For the text-containing cell, return its midpoint in [x, y] coordinate format. 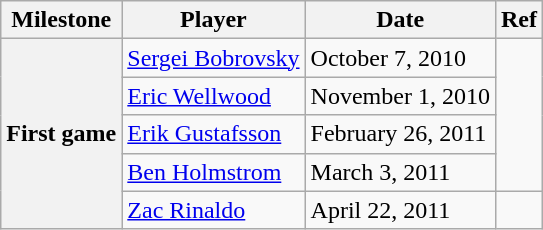
Sergei Bobrovsky [214, 58]
Zac Rinaldo [214, 210]
Ref [518, 20]
Date [400, 20]
October 7, 2010 [400, 58]
November 1, 2010 [400, 96]
Eric Wellwood [214, 96]
February 26, 2011 [400, 134]
April 22, 2011 [400, 210]
March 3, 2011 [400, 172]
First game [62, 134]
Milestone [62, 20]
Ben Holmstrom [214, 172]
Player [214, 20]
Erik Gustafsson [214, 134]
